Return the (X, Y) coordinate for the center point of the cell that contains the specified text.  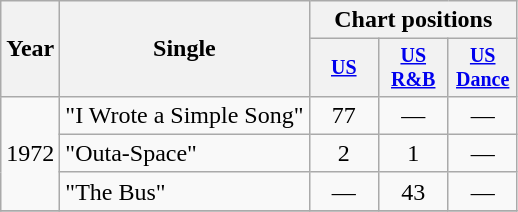
2 (344, 153)
"Outa-Space" (184, 153)
"The Bus" (184, 191)
Chart positions (413, 20)
Year (30, 49)
"I Wrote a Simple Song" (184, 115)
US (344, 68)
Single (184, 49)
USR&B (414, 68)
43 (414, 191)
1 (414, 153)
77 (344, 115)
1972 (30, 153)
USDance (482, 68)
